Extract the [x, y] coordinate from the center of the cell holding the provided text.  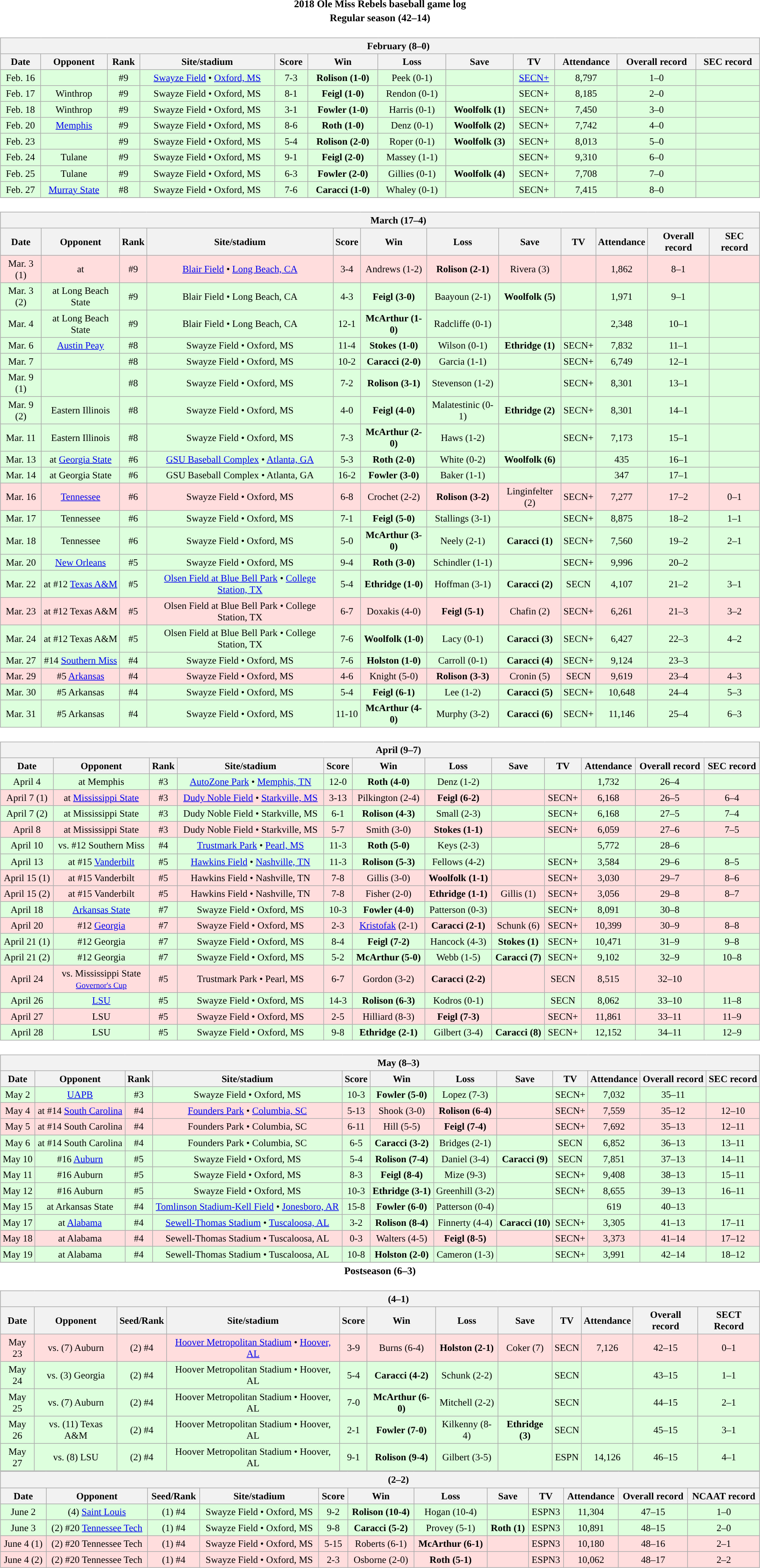
18–12 [733, 1254]
8,185 [586, 94]
Rivera (3) [530, 269]
14–11 [733, 1159]
10-2 [347, 361]
May 19 [18, 1254]
March (17–4) [380, 220]
41–13 [673, 1222]
Stokes (1-0) [394, 346]
Rolison (5-3) [388, 862]
9,996 [622, 562]
26–4 [670, 782]
(4–1) [380, 1299]
Patterson (0-3) [458, 910]
Fowler (6-0) [402, 1206]
Mar. 31 [21, 714]
15–11 [733, 1175]
May 11 [18, 1175]
30–9 [670, 925]
Doxakis (4-0) [394, 611]
13–1 [679, 383]
April 20 [27, 925]
7,851 [614, 1159]
35–12 [673, 1111]
Rolison (3-2) [463, 497]
SECT Record [729, 1320]
Mar. 7 [21, 361]
8,875 [622, 519]
Mar. 13 [21, 460]
29–7 [670, 878]
Feigl (1-0) [343, 94]
8,013 [586, 142]
vs. (3) Georgia [75, 1375]
Ethridge (1-1) [458, 893]
Woolfolk (3) [479, 142]
Caracci (5) [530, 692]
Woolfolk (4) [479, 173]
42–15 [666, 1348]
21–3 [679, 611]
5,772 [608, 845]
Webb (1-5) [458, 957]
3-2 [356, 1222]
Hoffman (3-1) [463, 583]
UAPB [80, 1095]
June 4 (1) [23, 1543]
Malatestinic (0-1) [463, 410]
32–9 [670, 957]
Caracci (7) [518, 957]
Roth (5-0) [388, 845]
7,126 [607, 1348]
Feigl (8-5) [465, 1239]
New Orleans [81, 562]
(2–2) [380, 1480]
Mar. 9 (1) [21, 383]
8-3 [356, 1175]
#14 Southern Miss [81, 660]
9,102 [608, 957]
Woolfolk (1-1) [458, 878]
Caracci (2) [530, 583]
29–8 [670, 893]
5-15 [333, 1543]
6-3 [291, 173]
Hilliard (8-3) [388, 1016]
Roper (0-1) [412, 142]
11,146 [622, 714]
Fowler (1-0) [343, 110]
14-3 [338, 1001]
12-0 [338, 782]
Caracci (1) [530, 540]
McArthur (6-1) [450, 1543]
Feb. 25 [20, 173]
Stallings (3-1) [463, 519]
8–5 [732, 862]
Caracci (6) [530, 714]
Caracci (2-1) [458, 925]
April 18 [27, 910]
9-4 [347, 562]
6,059 [608, 830]
Feigl (3-0) [394, 296]
Rolison (3-3) [463, 676]
10,062 [591, 1560]
9,619 [622, 676]
Fowler (2-0) [343, 173]
Stokes (1-1) [458, 830]
5-0 [347, 540]
Mar. 6 [21, 346]
6-11 [356, 1127]
23–4 [679, 676]
April 15 (1) [27, 878]
Rolison (3-1) [394, 383]
Ethridge (1-0) [394, 583]
Gillis (3-0) [388, 878]
at Arkansas State [80, 1206]
10-8 [356, 1254]
Rolison (4-3) [388, 814]
Hogan (10-4) [450, 1512]
Neely (2-1) [463, 540]
27–5 [670, 814]
8–7 [732, 893]
3-1 [291, 110]
McArthur (2-0) [394, 438]
April 13 [27, 862]
Carroll (0-1) [463, 660]
Gilbert (3-5) [467, 1458]
6,852 [614, 1143]
Fowler (7-0) [402, 1430]
Murphy (3-2) [463, 714]
Caracci (3) [530, 639]
May 12 [18, 1191]
14–1 [679, 410]
10,399 [608, 925]
Feb. 23 [20, 142]
May 24 [18, 1375]
4–2 [735, 639]
Woolfolk (5) [530, 296]
Mar. 24 [21, 639]
June 3 [23, 1528]
7,277 [622, 497]
7,692 [614, 1127]
7,559 [614, 1111]
April 8 [27, 830]
10,180 [591, 1543]
February (8–0) [380, 46]
7–0 [657, 173]
vs. (11) Texas A&M [75, 1430]
10,471 [608, 941]
May (8–3) [380, 1063]
Caracci (2-2) [458, 979]
22–3 [679, 639]
May 15 [18, 1206]
12-1 [347, 324]
Rolison (7-4) [402, 1159]
May 6 [18, 1143]
Denz (1-2) [458, 782]
12–11 [733, 1127]
May 10 [18, 1159]
Coker (7) [525, 1348]
McArthur (6-0) [402, 1403]
Cronin (5) [530, 676]
Caracci (9) [525, 1159]
1,732 [608, 782]
Caracci (4) [530, 660]
30–8 [670, 910]
5–3 [735, 692]
6-8 [347, 497]
8-6 [291, 126]
4-0 [347, 410]
Garcia (1-1) [463, 361]
Mize (9-3) [465, 1175]
13–11 [733, 1143]
Feigl (4-0) [394, 410]
Feb. 20 [20, 126]
Massey (1-1) [412, 157]
32–10 [670, 979]
Mar. 14 [21, 475]
3,030 [608, 878]
Feigl (7-4) [465, 1127]
Shook (3-0) [402, 1111]
12,152 [608, 1032]
4-3 [347, 296]
2,348 [622, 324]
Ethridge (3) [525, 1430]
Caracci (1-0) [343, 190]
3,373 [614, 1239]
Roth (1) [508, 1528]
41–14 [673, 1239]
Mar. 22 [21, 583]
45–15 [666, 1430]
10,891 [591, 1528]
Hancock (4-3) [458, 941]
11-4 [347, 346]
Rolison (2-1) [463, 269]
Pilkington (2-4) [388, 798]
Chafin (2) [530, 611]
47–15 [653, 1512]
Rendon (0-1) [412, 94]
May 18 [18, 1239]
18–2 [679, 519]
Caracci (4-2) [402, 1375]
Feb. 24 [20, 157]
Fowler (3-0) [394, 475]
Andrews (1-2) [394, 269]
37–13 [673, 1159]
9,310 [586, 157]
Woolfolk (2) [479, 126]
36–13 [673, 1143]
7,742 [586, 126]
Kristofak (2-1) [388, 925]
7–5 [732, 830]
7–4 [732, 814]
Burns (6-4) [402, 1348]
Memphis [74, 126]
Mar. 23 [21, 611]
April 26 [27, 1001]
3,305 [614, 1222]
38–13 [673, 1175]
April 7 (2) [27, 814]
Roth (5-1) [450, 1560]
Schunk (2-2) [467, 1375]
Woolfolk (1-0) [394, 639]
7-0 [354, 1403]
9,124 [622, 660]
April 10 [27, 845]
8,062 [608, 1001]
6,749 [622, 361]
435 [622, 460]
Stokes (1) [518, 941]
9,408 [614, 1175]
6–3 [735, 714]
7,560 [622, 540]
Small (2-3) [458, 814]
Mar. 29 [21, 676]
Woolfolk (1) [479, 110]
1,971 [622, 296]
1,862 [622, 269]
April 21 (2) [27, 957]
Ethridge (2) [530, 410]
Walters (4-5) [402, 1239]
8-1 [291, 94]
17–2 [679, 497]
Lacy (0-1) [463, 639]
Mar. 17 [21, 519]
17–1 [679, 475]
7,415 [586, 190]
4–3 [735, 676]
Baker (1-1) [463, 475]
Ethridge (2-1) [388, 1032]
May 23 [18, 1348]
15-8 [356, 1206]
5-2 [338, 957]
9-2 [333, 1512]
AutoZone Park • Memphis, TN [251, 782]
Baayoun (2-1) [463, 296]
17–12 [733, 1239]
Caracci (2-0) [394, 361]
11–9 [732, 1016]
3-13 [338, 798]
34–11 [670, 1032]
Kilkenny (8-4) [467, 1430]
April 24 [27, 979]
Feigl (7-3) [458, 1016]
Kodros (0-1) [458, 1001]
33–10 [670, 1001]
Mar. 20 [21, 562]
17–11 [733, 1222]
McArthur (1-0) [394, 324]
April 27 [27, 1016]
Provey (5-1) [450, 1528]
Fowler (4-0) [388, 910]
7,032 [614, 1095]
10–1 [679, 324]
15–1 [679, 438]
Stevenson (1-2) [463, 383]
April 28 [27, 1032]
Mar. 27 [21, 660]
6,261 [622, 611]
40–13 [673, 1206]
May 27 [18, 1458]
5-7 [338, 830]
2–2 [724, 1560]
6–4 [732, 798]
Lee (1-2) [463, 692]
Schunk (6) [518, 925]
NCAAT record [724, 1495]
31–9 [670, 941]
10–8 [732, 957]
8,515 [608, 979]
Roberts (6-1) [381, 1543]
8,655 [614, 1191]
ESPN [567, 1458]
Mar. 18 [21, 540]
619 [614, 1206]
6,427 [622, 639]
Holston (2-1) [467, 1348]
11,861 [608, 1016]
Crochet (2-2) [394, 497]
April (9–7) [380, 750]
4,107 [622, 583]
April 21 (1) [27, 941]
Schindler (1-1) [463, 562]
Holston (2-0) [402, 1254]
Feigl (8-4) [402, 1175]
April 7 (1) [27, 798]
12–10 [733, 1111]
Caracci (3-2) [402, 1143]
16–11 [733, 1191]
23–3 [679, 660]
Mar. 3 (2) [21, 296]
12–1 [679, 361]
Roth (2-0) [394, 460]
May 5 [18, 1127]
Roth (3-0) [394, 562]
9–8 [732, 941]
May 17 [18, 1222]
16-2 [347, 475]
Mar. 9 (2) [21, 410]
Rolison (9-4) [402, 1458]
Bridges (2-1) [465, 1143]
21–2 [679, 583]
Rolison (10-4) [381, 1512]
Gillis (1) [518, 893]
May 26 [18, 1430]
8–6 [732, 878]
43–15 [666, 1375]
Wilson (0-1) [463, 346]
Tomlinson Stadium-Kell Field • Jonesboro, AR [247, 1206]
McArthur (4-0) [394, 714]
Feigl (6-2) [458, 798]
Caracci (5-2) [381, 1528]
Rolison (2-0) [343, 142]
at Memphis [101, 782]
McArthur (3-0) [394, 540]
Roth (1-0) [343, 126]
8-4 [338, 941]
Mar. 11 [21, 438]
26–5 [670, 798]
Cameron (1-3) [465, 1254]
2-1 [354, 1430]
McArthur (5-0) [388, 957]
11-10 [347, 714]
20–2 [679, 562]
5-3 [347, 460]
Murray State [74, 190]
White (0-2) [463, 460]
3,584 [608, 862]
Gilbert (3-4) [458, 1032]
May 4 [18, 1111]
33–11 [670, 1016]
Caracci (10) [525, 1222]
Mar. 3 (1) [21, 269]
Patterson (0-4) [465, 1206]
7,450 [586, 110]
Feigl (2-0) [343, 157]
Fellows (4-2) [458, 862]
19–2 [679, 540]
Osborne (2-0) [381, 1560]
April 15 (2) [27, 893]
25–4 [679, 714]
May 25 [18, 1403]
Feigl (5-0) [394, 519]
June 4 (2) [23, 1560]
Rolison (8-4) [402, 1222]
8–8 [732, 925]
6-1 [338, 814]
28–6 [670, 845]
16–1 [679, 460]
Feb. 16 [20, 78]
3-9 [354, 1348]
Arkansas State [101, 910]
Fowler (5-0) [402, 1095]
4–1 [729, 1458]
8,091 [608, 910]
42–14 [673, 1254]
Mar. 4 [21, 324]
11–8 [732, 1001]
Rolison (6-3) [388, 1001]
vs. (8) LSU [75, 1458]
39–13 [673, 1191]
4–0 [657, 126]
Gillies (0-1) [412, 173]
April 4 [27, 782]
7,173 [622, 438]
27–6 [670, 830]
347 [622, 475]
48–16 [653, 1543]
Holston (1-0) [394, 660]
7,708 [586, 173]
Rolison (1-0) [343, 78]
3,056 [608, 893]
6–0 [657, 157]
48–17 [653, 1560]
Denz (0-1) [412, 126]
vs. Mississippi State Governor's Cup [101, 979]
vs. #12 Southern Miss [101, 845]
46–15 [666, 1458]
11,304 [591, 1512]
3–2 [735, 611]
(4) Saint Louis [97, 1512]
Greenhill (3-2) [465, 1191]
8–0 [657, 190]
Radcliffe (0-1) [463, 324]
7-2 [347, 383]
Finnerty (4-4) [465, 1222]
Knight (5-0) [394, 676]
Smith (3-0) [388, 830]
May 2 [18, 1095]
Mar. 16 [21, 497]
Mitchell (2-2) [467, 1403]
Ethridge (1) [530, 346]
Feb. 27 [20, 190]
9–1 [679, 296]
0-3 [356, 1239]
8–1 [679, 269]
4-6 [347, 676]
Keys (2-3) [458, 845]
June 2 [23, 1512]
12–9 [732, 1032]
7,832 [622, 346]
35–13 [673, 1127]
5-13 [356, 1111]
at [81, 269]
29–6 [670, 862]
6-5 [356, 1143]
8,797 [586, 78]
Feigl (5-1) [463, 611]
Linginfelter (2) [530, 497]
Roth (4-0) [388, 782]
7-1 [347, 519]
Feb. 17 [20, 94]
2-5 [338, 1016]
14,126 [607, 1458]
Ethridge (3-1) [402, 1191]
Mar. 30 [21, 692]
24–4 [679, 692]
3,991 [614, 1254]
3-4 [347, 269]
Lopez (7-3) [465, 1095]
Hill (5-5) [402, 1127]
3–0 [657, 110]
Woolfolk (6) [530, 460]
Harris (0-1) [412, 110]
11–1 [679, 346]
35–11 [673, 1095]
44–15 [666, 1403]
Peek (0-1) [412, 78]
Haws (1-2) [463, 438]
Feb. 18 [20, 110]
Feigl (6-1) [394, 692]
Whaley (0-1) [412, 190]
Gordon (3-2) [388, 979]
48–15 [653, 1528]
Feigl (7-2) [388, 941]
Rolison (6-4) [465, 1111]
5–0 [657, 142]
10,648 [622, 692]
Daniel (3-4) [465, 1159]
Fisher (2-0) [388, 893]
Caracci (8) [518, 1032]
Austin Peay [81, 346]
